Capture the cell that displays the provided text and extract its (X, Y) central coordinate. 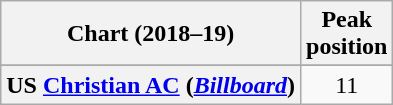
US Christian AC (Billboard) (151, 85)
Chart (2018–19) (151, 34)
Peak position (347, 34)
11 (347, 85)
